Output the (x, y) coordinate of the center of the cell containing the given text.  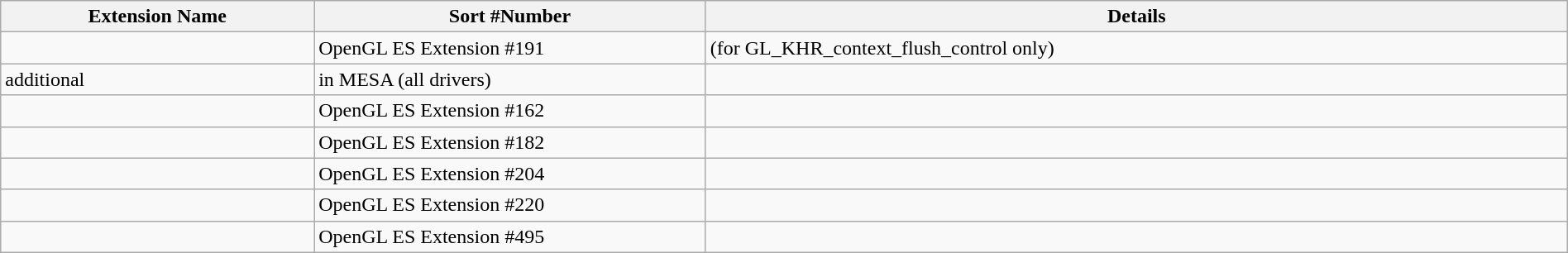
Extension Name (157, 17)
Details (1136, 17)
OpenGL ES Extension #495 (510, 236)
OpenGL ES Extension #182 (510, 142)
in MESA (all drivers) (510, 79)
additional (157, 79)
OpenGL ES Extension #162 (510, 111)
Sort #Number (510, 17)
OpenGL ES Extension #220 (510, 205)
(for GL_KHR_context_flush_control only) (1136, 48)
OpenGL ES Extension #191 (510, 48)
OpenGL ES Extension #204 (510, 174)
